For the text-containing cell, return its midpoint in (x, y) coordinate format. 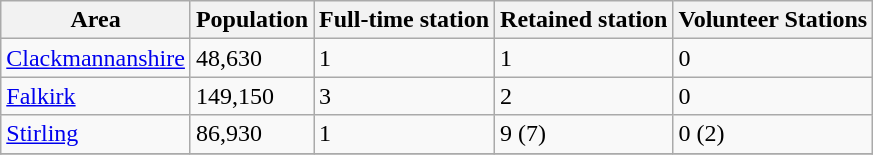
Population (252, 20)
Clackmannanshire (96, 58)
9 (7) (584, 134)
149,150 (252, 96)
2 (584, 96)
Retained station (584, 20)
Falkirk (96, 96)
Stirling (96, 134)
Volunteer Stations (773, 20)
Area (96, 20)
86,930 (252, 134)
3 (404, 96)
Full-time station (404, 20)
48,630 (252, 58)
0 (2) (773, 134)
